Locate the cell with the specified text and output its (X, Y) center coordinate. 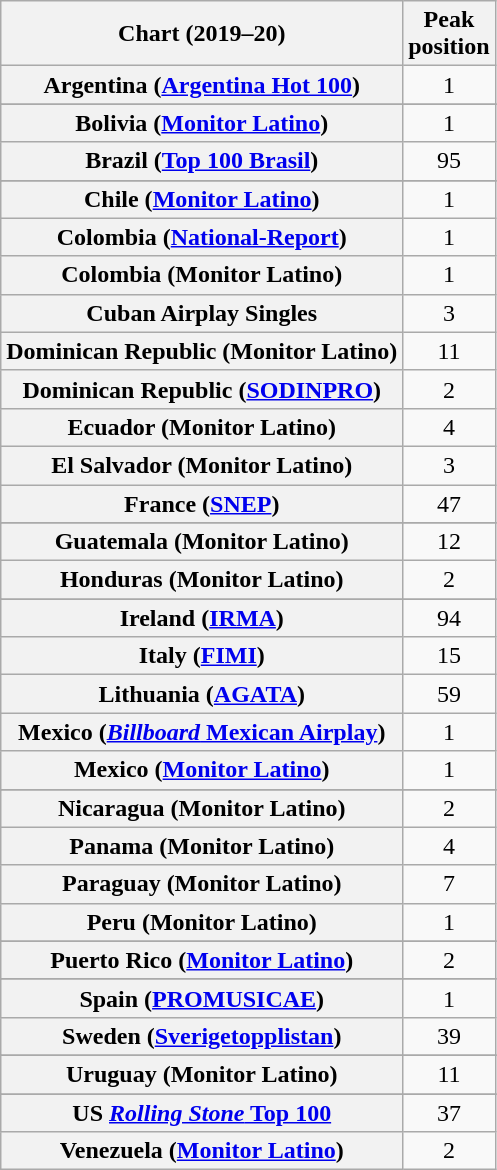
Colombia (National-Report) (202, 237)
94 (449, 618)
Spain (PROMUSICAE) (202, 998)
Honduras (Monitor Latino) (202, 580)
Ecuador (Monitor Latino) (202, 427)
Panama (Monitor Latino) (202, 846)
US Rolling Stone Top 100 (202, 1113)
Mexico (Billboard Mexican Airplay) (202, 732)
Italy (FIMI) (202, 656)
Paraguay (Monitor Latino) (202, 884)
39 (449, 1036)
Dominican Republic (Monitor Latino) (202, 351)
Sweden (Sverigetopplistan) (202, 1036)
95 (449, 161)
Bolivia (Monitor Latino) (202, 123)
Chart (2019–20) (202, 34)
Mexico (Monitor Latino) (202, 770)
Uruguay (Monitor Latino) (202, 1074)
Dominican Republic (SODINPRO) (202, 389)
Peru (Monitor Latino) (202, 922)
Argentina (Argentina Hot 100) (202, 85)
Cuban Airplay Singles (202, 313)
Chile (Monitor Latino) (202, 199)
Peakposition (449, 34)
Colombia (Monitor Latino) (202, 275)
Nicaragua (Monitor Latino) (202, 808)
37 (449, 1113)
France (SNEP) (202, 503)
47 (449, 503)
Brazil (Top 100 Brasil) (202, 161)
Venezuela (Monitor Latino) (202, 1151)
Puerto Rico (Monitor Latino) (202, 960)
59 (449, 694)
7 (449, 884)
12 (449, 542)
Guatemala (Monitor Latino) (202, 542)
15 (449, 656)
Lithuania (AGATA) (202, 694)
El Salvador (Monitor Latino) (202, 465)
Ireland (IRMA) (202, 618)
